Return the [X, Y] coordinate for the center point of the cell that contains the specified text.  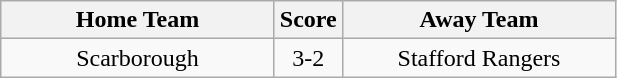
Home Team [138, 20]
3-2 [308, 58]
Scarborough [138, 58]
Stafford Rangers [479, 58]
Score [308, 20]
Away Team [479, 20]
